Identify which cell holds the provided text, then report its (X, Y) central coordinate. 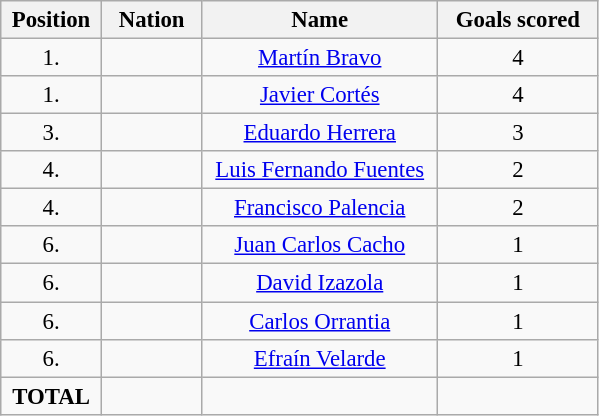
Martín Bravo (320, 58)
3. (52, 133)
Name (320, 20)
Carlos Orrantia (320, 321)
Francisco Palencia (320, 208)
Goals scored (518, 20)
Juan Carlos Cacho (320, 245)
3 (518, 133)
Luis Fernando Fuentes (320, 170)
Javier Cortés (320, 95)
Eduardo Herrera (320, 133)
Efraín Velarde (320, 358)
TOTAL (52, 396)
Nation (152, 20)
David Izazola (320, 283)
Position (52, 20)
